Output the [X, Y] coordinate of the center of the cell containing the given text.  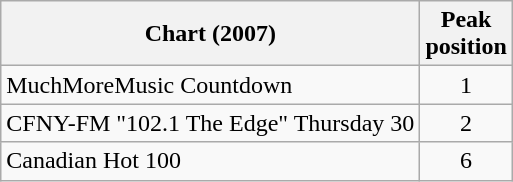
6 [466, 161]
Canadian Hot 100 [210, 161]
MuchMoreMusic Countdown [210, 85]
1 [466, 85]
Chart (2007) [210, 34]
CFNY-FM "102.1 The Edge" Thursday 30 [210, 123]
2 [466, 123]
Peakposition [466, 34]
